Scan for the cell matching the given text and deliver its (x, y) coordinate at center. 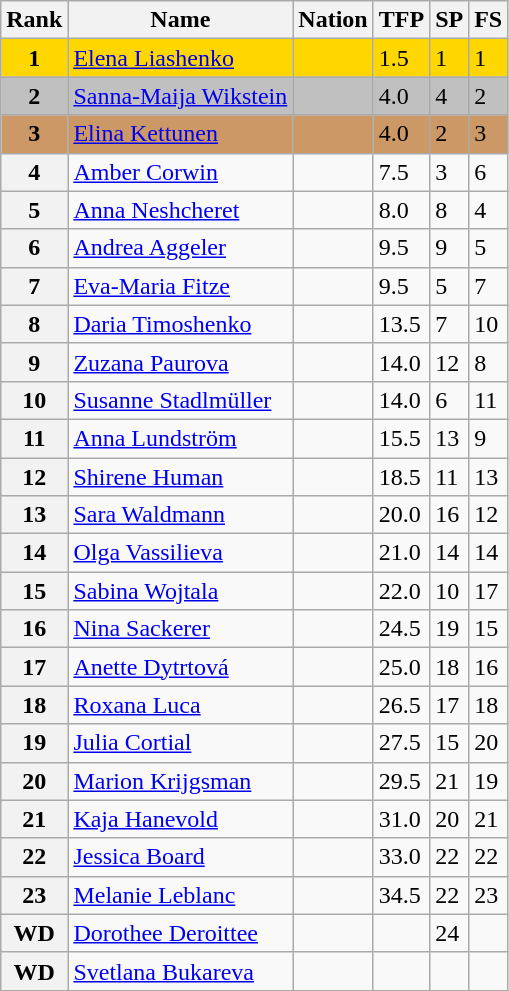
Sabina Wojtala (180, 591)
25.0 (401, 667)
Nation (333, 20)
Andrea Aggeler (180, 248)
Jessica Board (180, 857)
Name (180, 20)
Rank (34, 20)
Svetlana Bukareva (180, 971)
18.5 (401, 477)
Dorothee Deroittee (180, 933)
21.0 (401, 553)
Sanna-Maija Wikstein (180, 96)
Anna Neshcheret (180, 210)
Elina Kettunen (180, 134)
20.0 (401, 515)
15.5 (401, 438)
26.5 (401, 705)
Kaja Hanevold (180, 819)
Anette Dytrtová (180, 667)
Sara Waldmann (180, 515)
Daria Timoshenko (180, 324)
Nina Sackerer (180, 629)
34.5 (401, 895)
31.0 (401, 819)
TFP (401, 20)
27.5 (401, 743)
13.5 (401, 324)
Olga Vassilieva (180, 553)
Melanie Leblanc (180, 895)
24 (450, 933)
Shirene Human (180, 477)
24.5 (401, 629)
Anna Lundström (180, 438)
Elena Liashenko (180, 58)
Marion Krijgsman (180, 781)
SP (450, 20)
Amber Corwin (180, 172)
FS (488, 20)
Roxana Luca (180, 705)
29.5 (401, 781)
Julia Cortial (180, 743)
8.0 (401, 210)
Eva-Maria Fitze (180, 286)
1.5 (401, 58)
Susanne Stadlmüller (180, 400)
Zuzana Paurova (180, 362)
33.0 (401, 857)
22.0 (401, 591)
7.5 (401, 172)
